Return [X, Y] of the center of cell containing provided text 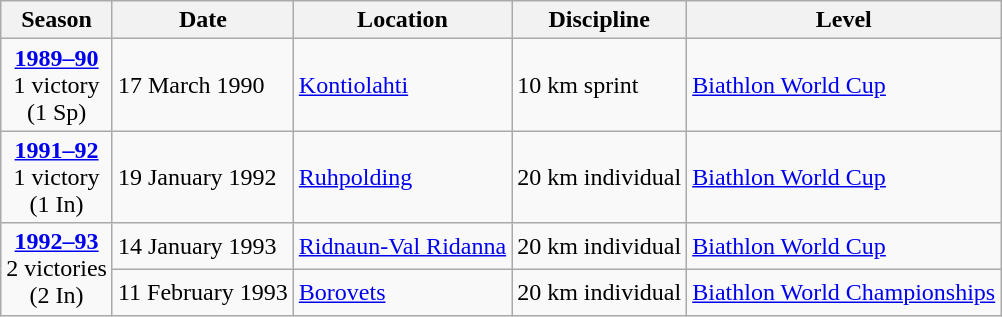
Kontiolahti [402, 85]
Level [844, 20]
1991–92 1 victory (1 In) [57, 177]
1992–93 2 victories (2 In) [57, 269]
Discipline [600, 20]
17 March 1990 [202, 85]
Date [202, 20]
Season [57, 20]
Location [402, 20]
19 January 1992 [202, 177]
Ridnaun-Val Ridanna [402, 246]
Biathlon World Championships [844, 292]
1989–90 1 victory (1 Sp) [57, 85]
Borovets [402, 292]
11 February 1993 [202, 292]
Ruhpolding [402, 177]
14 January 1993 [202, 246]
10 km sprint [600, 85]
